For the text-containing cell, return its midpoint in [X, Y] coordinate format. 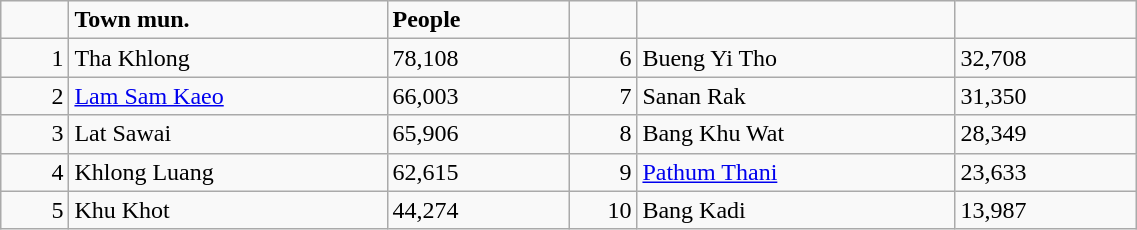
32,708 [1046, 58]
Bueng Yi Tho [796, 58]
7 [603, 96]
6 [603, 58]
Lat Sawai [228, 134]
Bang Kadi [796, 210]
Khlong Luang [228, 172]
Lam Sam Kaeo [228, 96]
Bang Khu Wat [796, 134]
23,633 [1046, 172]
2 [35, 96]
31,350 [1046, 96]
8 [603, 134]
4 [35, 172]
People [478, 20]
1 [35, 58]
3 [35, 134]
65,906 [478, 134]
Sanan Rak [796, 96]
13,987 [1046, 210]
Town mun. [228, 20]
5 [35, 210]
78,108 [478, 58]
66,003 [478, 96]
Tha Khlong [228, 58]
9 [603, 172]
62,615 [478, 172]
28,349 [1046, 134]
Khu Khot [228, 210]
44,274 [478, 210]
Pathum Thani [796, 172]
10 [603, 210]
